Detect which cell encompasses the target text, then output its (x, y) center coordinate. 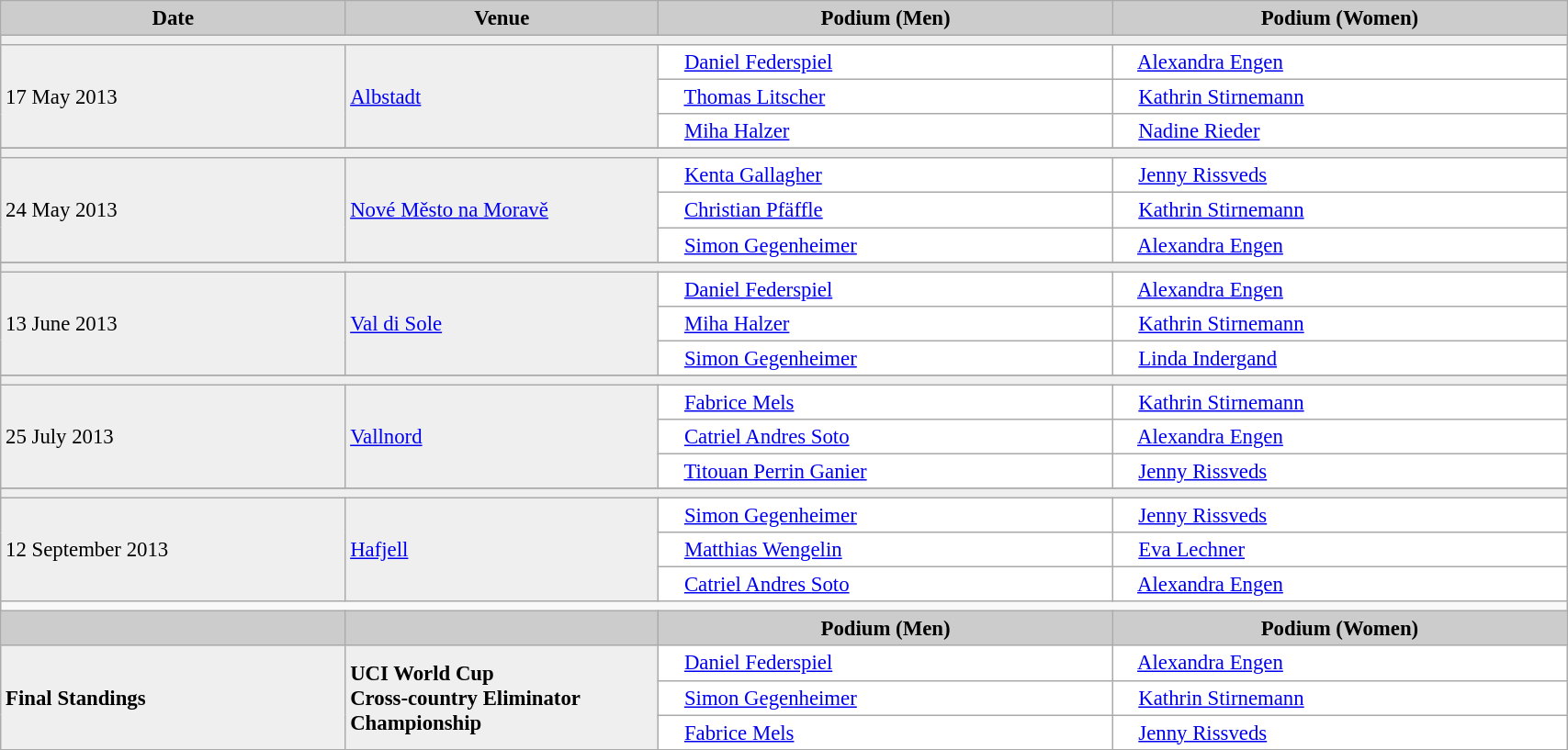
Date (173, 18)
Nové Město na Moravě (502, 209)
Vallnord (502, 437)
13 June 2013 (173, 323)
Matthias Wengelin (886, 550)
Eva Lechner (1339, 550)
Thomas Litscher (886, 97)
Titouan Perrin Ganier (886, 471)
Final Standings (173, 698)
Val di Sole (502, 323)
Kenta Gallagher (886, 175)
Hafjell (502, 551)
24 May 2013 (173, 209)
12 September 2013 (173, 551)
Linda Indergand (1339, 358)
UCI World Cup Cross-country Eliminator Championship (502, 698)
17 May 2013 (173, 97)
Nadine Rieder (1339, 131)
25 July 2013 (173, 437)
Christian Pfäffle (886, 210)
Albstadt (502, 97)
Venue (502, 18)
